Capture the cell that displays the provided text and extract its (x, y) central coordinate. 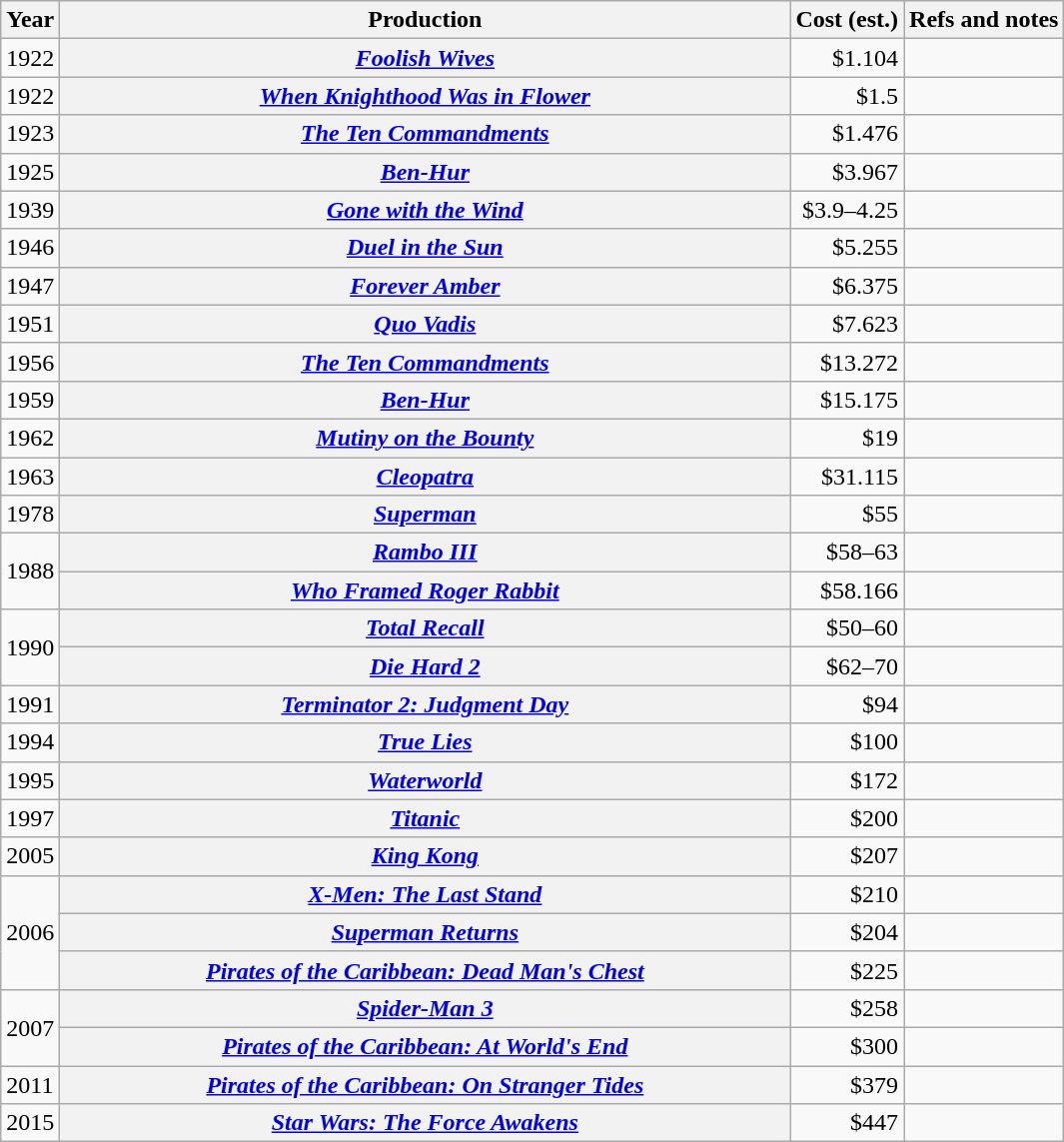
Spider-Man 3 (426, 1008)
Mutiny on the Bounty (426, 438)
$15.175 (847, 400)
$100 (847, 742)
Total Recall (426, 628)
Who Framed Roger Rabbit (426, 590)
$62–70 (847, 666)
1923 (30, 134)
Titanic (426, 818)
Cost (est.) (847, 20)
2005 (30, 856)
$225 (847, 970)
Quo Vadis (426, 324)
1995 (30, 780)
$5.255 (847, 248)
$379 (847, 1084)
$31.115 (847, 477)
$3.967 (847, 172)
2015 (30, 1123)
1956 (30, 362)
2007 (30, 1027)
1939 (30, 210)
Refs and notes (984, 20)
$1.476 (847, 134)
1959 (30, 400)
1978 (30, 515)
Year (30, 20)
$258 (847, 1008)
$172 (847, 780)
1962 (30, 438)
True Lies (426, 742)
$19 (847, 438)
X-Men: The Last Stand (426, 894)
Pirates of the Caribbean: At World's End (426, 1046)
$50–60 (847, 628)
1963 (30, 477)
$447 (847, 1123)
Production (426, 20)
$94 (847, 704)
Star Wars: The Force Awakens (426, 1123)
Pirates of the Caribbean: On Stranger Tides (426, 1084)
1997 (30, 818)
Superman Returns (426, 932)
$204 (847, 932)
Superman (426, 515)
1947 (30, 286)
$210 (847, 894)
$207 (847, 856)
2011 (30, 1084)
2006 (30, 932)
$6.375 (847, 286)
When Knighthood Was in Flower (426, 96)
$200 (847, 818)
$7.623 (847, 324)
Die Hard 2 (426, 666)
Foolish Wives (426, 58)
$1.104 (847, 58)
Forever Amber (426, 286)
$13.272 (847, 362)
$3.9–4.25 (847, 210)
Waterworld (426, 780)
Duel in the Sun (426, 248)
1994 (30, 742)
1951 (30, 324)
1991 (30, 704)
1988 (30, 571)
King Kong (426, 856)
1925 (30, 172)
$55 (847, 515)
Terminator 2: Judgment Day (426, 704)
Pirates of the Caribbean: Dead Man's Chest (426, 970)
Rambo III (426, 553)
Gone with the Wind (426, 210)
$300 (847, 1046)
$58.166 (847, 590)
$58–63 (847, 553)
1946 (30, 248)
Cleopatra (426, 477)
$1.5 (847, 96)
1990 (30, 647)
